Search for the cell housing the specified text and yield its (X, Y) center coordinate. 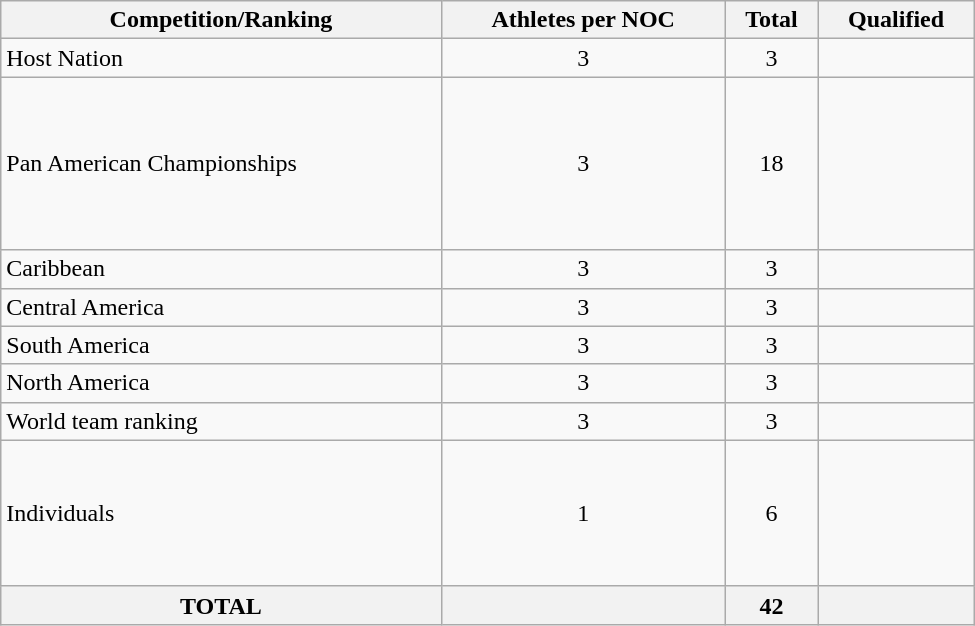
18 (772, 164)
Central America (221, 307)
Total (772, 20)
Qualified (896, 20)
TOTAL (221, 605)
Individuals (221, 513)
Caribbean (221, 269)
Pan American Championships (221, 164)
Competition/Ranking (221, 20)
World team ranking (221, 421)
42 (772, 605)
Host Nation (221, 58)
6 (772, 513)
North America (221, 383)
Athletes per NOC (583, 20)
South America (221, 345)
1 (583, 513)
